Find where the given text appears and provide that cell's center as [x, y] coordinate. 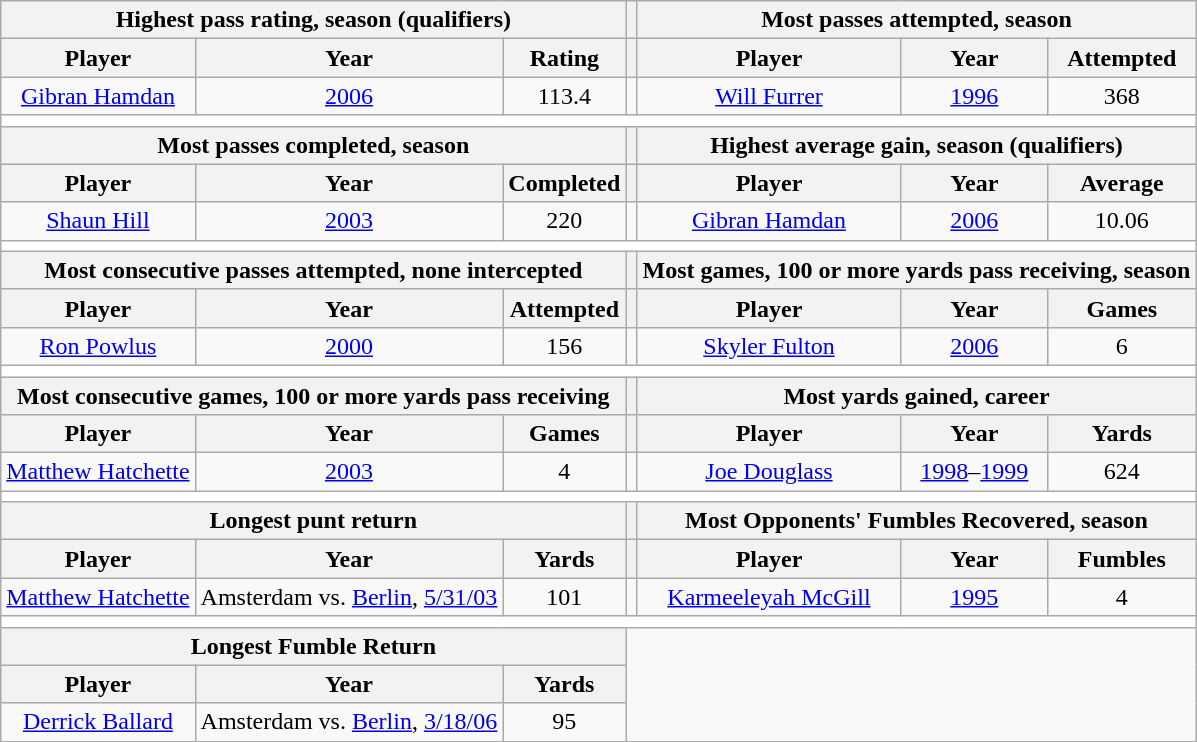
1996 [974, 96]
Most Opponents' Fumbles Recovered, season [916, 521]
Derrick Ballard [98, 722]
Karmeeleyah McGill [769, 597]
Highest pass rating, season (qualifiers) [314, 20]
10.06 [1122, 221]
Joe Douglass [769, 472]
6 [1122, 346]
Amsterdam vs. Berlin, 5/31/03 [349, 597]
Fumbles [1122, 559]
220 [564, 221]
1995 [974, 597]
Will Furrer [769, 96]
Amsterdam vs. Berlin, 3/18/06 [349, 722]
Most yards gained, career [916, 395]
Skyler Fulton [769, 346]
Most games, 100 or more yards pass receiving, season [916, 270]
Rating [564, 58]
156 [564, 346]
113.4 [564, 96]
95 [564, 722]
Longest punt return [314, 521]
1998–1999 [974, 472]
101 [564, 597]
368 [1122, 96]
624 [1122, 472]
Most passes attempted, season [916, 20]
Most consecutive passes attempted, none intercepted [314, 270]
Highest average gain, season (qualifiers) [916, 145]
Completed [564, 183]
Most consecutive games, 100 or more yards pass receiving [314, 395]
Longest Fumble Return [314, 646]
Average [1122, 183]
Shaun Hill [98, 221]
Most passes completed, season [314, 145]
Ron Powlus [98, 346]
2000 [349, 346]
